Return [X, Y] of the center of cell containing provided text 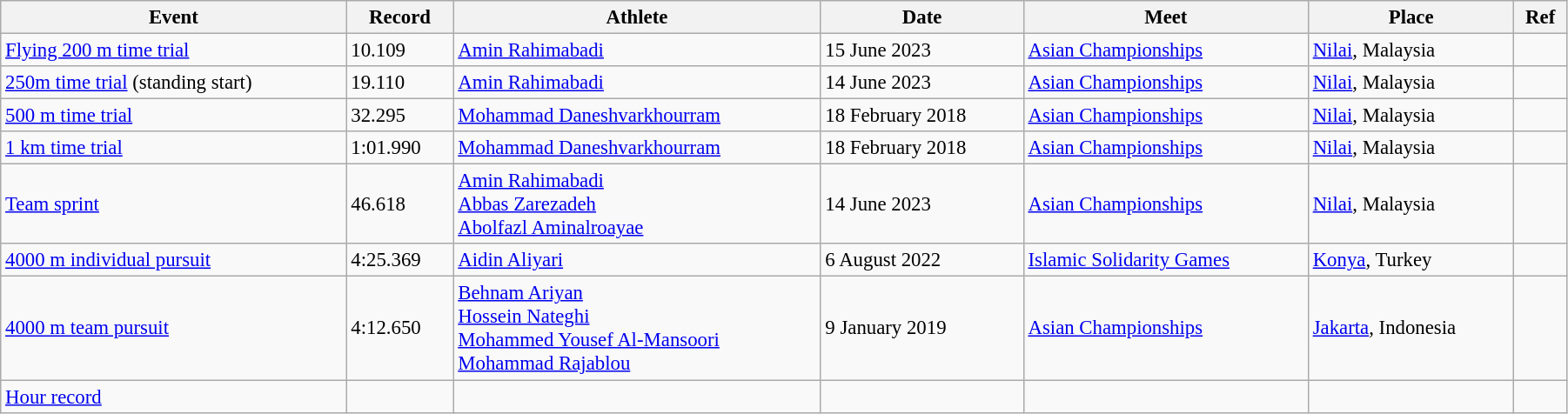
4000 m individual pursuit [174, 260]
Konya, Turkey [1411, 260]
Event [174, 17]
9 January 2019 [922, 329]
Amin RahimabadiAbbas ZarezadehAbolfazl Aminalroayae [637, 204]
Athlete [637, 17]
6 August 2022 [922, 260]
Aidin Aliyari [637, 260]
46.618 [400, 204]
1 km time trial [174, 148]
Ref [1540, 17]
Islamic Solidarity Games [1166, 260]
Jakarta, Indonesia [1411, 329]
Hour record [174, 397]
Date [922, 17]
4:25.369 [400, 260]
1:01.990 [400, 148]
Team sprint [174, 204]
15 June 2023 [922, 50]
Flying 200 m time trial [174, 50]
4000 m team pursuit [174, 329]
10.109 [400, 50]
250m time trial (standing start) [174, 83]
500 m time trial [174, 116]
32.295 [400, 116]
4:12.650 [400, 329]
Behnam AriyanHossein NateghiMohammed Yousef Al-MansooriMohammad Rajablou [637, 329]
Place [1411, 17]
Record [400, 17]
19.110 [400, 83]
Meet [1166, 17]
